Determine the (X, Y) coordinate at the center of the cell enclosing the given text.  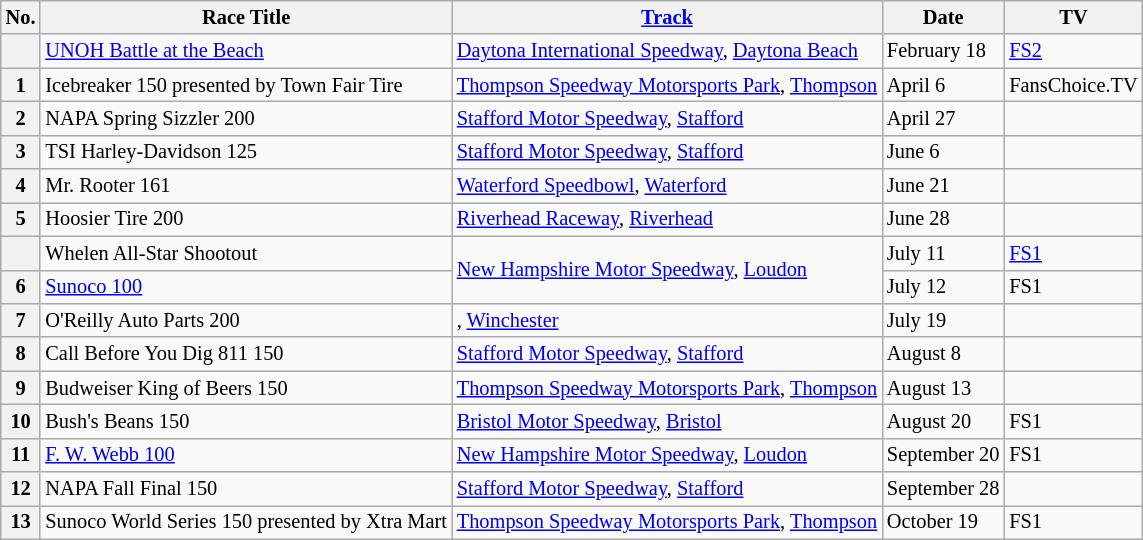
Race Title (246, 17)
FansChoice.TV (1073, 85)
7 (21, 320)
Budweiser King of Beers 150 (246, 388)
2 (21, 118)
Icebreaker 150 presented by Town Fair Tire (246, 85)
June 6 (943, 152)
Daytona International Speedway, Daytona Beach (667, 51)
Bush's Beans 150 (246, 421)
4 (21, 186)
Riverhead Raceway, Riverhead (667, 219)
13 (21, 522)
3 (21, 152)
June 28 (943, 219)
12 (21, 489)
August 13 (943, 388)
September 20 (943, 455)
July 19 (943, 320)
10 (21, 421)
February 18 (943, 51)
FS2 (1073, 51)
Date (943, 17)
NAPA Spring Sizzler 200 (246, 118)
1 (21, 85)
July 12 (943, 287)
August 20 (943, 421)
Sunoco World Series 150 presented by Xtra Mart (246, 522)
June 21 (943, 186)
NAPA Fall Final 150 (246, 489)
April 27 (943, 118)
6 (21, 287)
O'Reilly Auto Parts 200 (246, 320)
Sunoco 100 (246, 287)
April 6 (943, 85)
5 (21, 219)
Call Before You Dig 811 150 (246, 354)
9 (21, 388)
August 8 (943, 354)
, Winchester (667, 320)
11 (21, 455)
8 (21, 354)
Bristol Motor Speedway, Bristol (667, 421)
October 19 (943, 522)
Whelen All-Star Shootout (246, 253)
F. W. Webb 100 (246, 455)
July 11 (943, 253)
TV (1073, 17)
Mr. Rooter 161 (246, 186)
Hoosier Tire 200 (246, 219)
UNOH Battle at the Beach (246, 51)
Waterford Speedbowl, Waterford (667, 186)
September 28 (943, 489)
No. (21, 17)
TSI Harley-Davidson 125 (246, 152)
Track (667, 17)
